Detect which cell encompasses the target text, then output its (x, y) center coordinate. 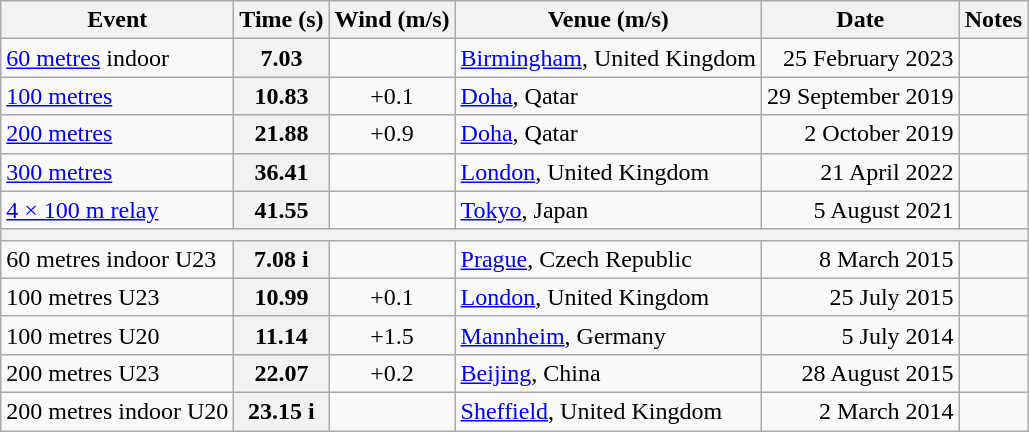
21 April 2022 (860, 172)
200 metres U23 (118, 373)
100 metres (118, 96)
Sheffield, United Kingdom (608, 411)
200 metres indoor U20 (118, 411)
Birmingham, United Kingdom (608, 58)
Tokyo, Japan (608, 210)
Mannheim, Germany (608, 335)
2 October 2019 (860, 134)
200 metres (118, 134)
+1.5 (392, 335)
23.15 i (282, 411)
28 August 2015 (860, 373)
60 metres indoor (118, 58)
41.55 (282, 210)
25 February 2023 (860, 58)
2 March 2014 (860, 411)
Wind (m/s) (392, 20)
Beijing, China (608, 373)
22.07 (282, 373)
11.14 (282, 335)
Date (860, 20)
21.88 (282, 134)
8 March 2015 (860, 259)
7.03 (282, 58)
10.83 (282, 96)
4 × 100 m relay (118, 210)
100 metres U20 (118, 335)
Time (s) (282, 20)
10.99 (282, 297)
+0.2 (392, 373)
36.41 (282, 172)
Venue (m/s) (608, 20)
25 July 2015 (860, 297)
+0.9 (392, 134)
Prague, Czech Republic (608, 259)
300 metres (118, 172)
100 metres U23 (118, 297)
7.08 i (282, 259)
Event (118, 20)
29 September 2019 (860, 96)
5 August 2021 (860, 210)
5 July 2014 (860, 335)
60 metres indoor U23 (118, 259)
Notes (993, 20)
